Return [x, y] of the center of cell containing provided text 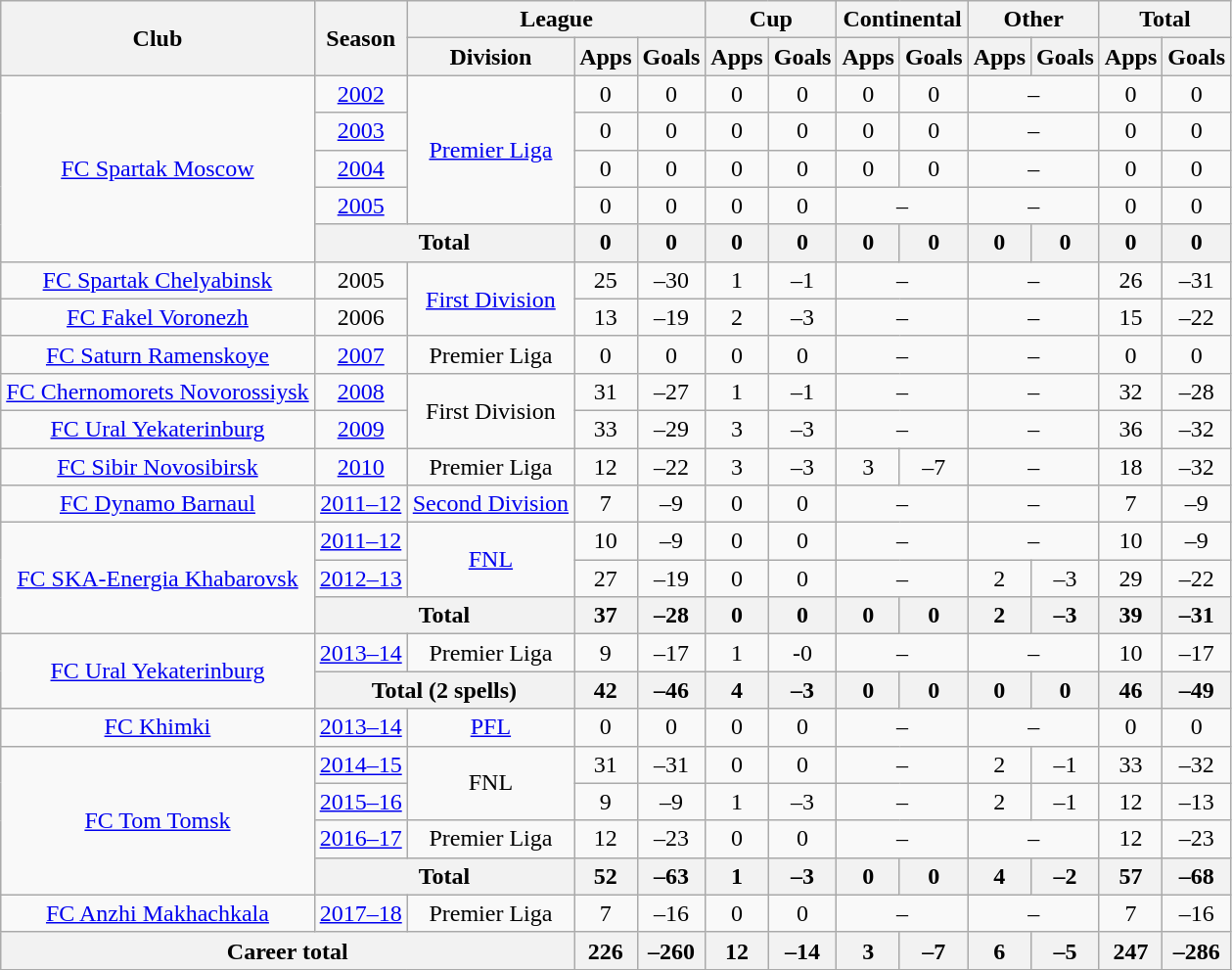
–27 [671, 392]
15 [1130, 317]
FC Khimki [158, 727]
2010 [360, 467]
2007 [360, 354]
Other [1033, 20]
13 [606, 317]
6 [999, 950]
2014–15 [360, 764]
–2 [1066, 876]
Season [360, 38]
27 [606, 578]
FC Anzhi Makhachkala [158, 913]
2006 [360, 317]
247 [1130, 950]
FC Spartak Chelyabinsk [158, 280]
Club [158, 38]
2008 [360, 392]
57 [1130, 876]
–260 [671, 950]
Second Division [490, 504]
26 [1130, 280]
2015–16 [360, 802]
–46 [671, 690]
–68 [1197, 876]
46 [1130, 690]
–29 [671, 429]
FC Sibir Novosibirsk [158, 467]
37 [606, 616]
FC SKA-Energia Khabarovsk [158, 578]
–49 [1197, 690]
52 [606, 876]
Cup [771, 20]
2004 [360, 168]
FC Chernomorets Novorossiysk [158, 392]
–5 [1066, 950]
29 [1130, 578]
2002 [360, 94]
–30 [671, 280]
25 [606, 280]
36 [1130, 429]
18 [1130, 467]
PFL [490, 727]
–14 [802, 950]
–286 [1197, 950]
Career total [288, 950]
42 [606, 690]
FC Spartak Moscow [158, 168]
FC Saturn Ramenskoye [158, 354]
226 [606, 950]
FC Fakel Voronezh [158, 317]
FC Tom Tomsk [158, 820]
2012–13 [360, 578]
32 [1130, 392]
39 [1130, 616]
–13 [1197, 802]
2009 [360, 429]
Continental [902, 20]
League [556, 20]
2016–17 [360, 839]
2003 [360, 131]
Total (2 spells) [444, 690]
2017–18 [360, 913]
-0 [802, 653]
Division [490, 57]
FC Dynamo Barnaul [158, 504]
–63 [671, 876]
